Find where the given text appears and provide that cell's center as [x, y] coordinate. 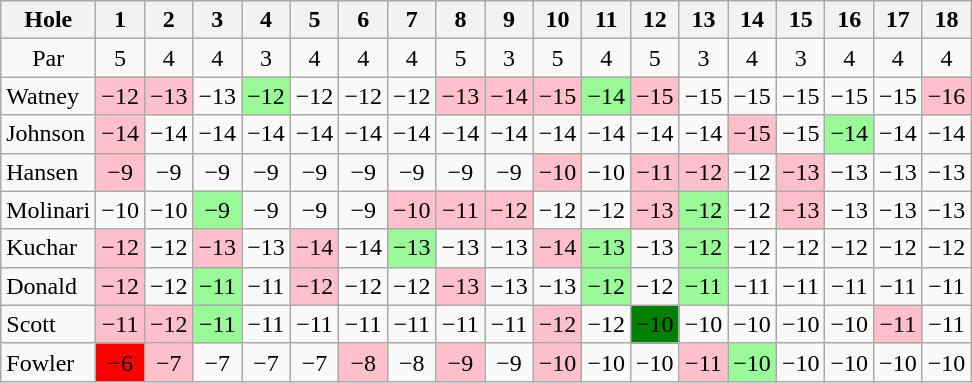
15 [800, 20]
11 [606, 20]
Fowler [48, 362]
12 [656, 20]
6 [364, 20]
16 [850, 20]
1 [120, 20]
9 [510, 20]
Watney [48, 96]
Hole [48, 20]
14 [752, 20]
−16 [946, 96]
2 [168, 20]
Donald [48, 286]
Kuchar [48, 248]
18 [946, 20]
Hansen [48, 172]
−6 [120, 362]
Scott [48, 324]
10 [558, 20]
7 [412, 20]
Par [48, 58]
13 [704, 20]
8 [460, 20]
17 [898, 20]
Molinari [48, 210]
Johnson [48, 134]
